Find where the given text appears and provide that cell's center as (X, Y) coordinate. 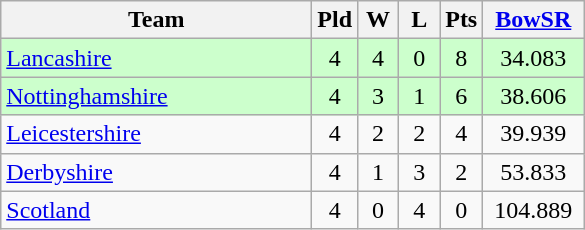
Leicestershire (156, 134)
39.939 (534, 134)
Pts (462, 20)
Scotland (156, 210)
Team (156, 20)
104.889 (534, 210)
L (420, 20)
Pld (335, 20)
6 (462, 96)
8 (462, 58)
53.833 (534, 172)
Nottinghamshire (156, 96)
Lancashire (156, 58)
W (378, 20)
BowSR (534, 20)
34.083 (534, 58)
Derbyshire (156, 172)
38.606 (534, 96)
